Identify which cell holds the provided text, then report its (X, Y) central coordinate. 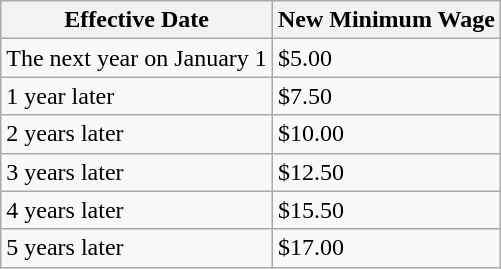
$15.50 (386, 210)
1 year later (137, 96)
$5.00 (386, 58)
3 years later (137, 172)
$10.00 (386, 134)
$12.50 (386, 172)
New Minimum Wage (386, 20)
5 years later (137, 248)
$17.00 (386, 248)
Effective Date (137, 20)
$7.50 (386, 96)
The next year on January 1 (137, 58)
4 years later (137, 210)
2 years later (137, 134)
